Identify which cell holds the provided text, then report its (x, y) central coordinate. 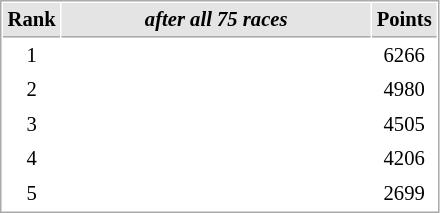
4206 (404, 158)
4505 (404, 124)
2 (32, 90)
3 (32, 124)
2699 (404, 194)
after all 75 races (216, 20)
4980 (404, 90)
6266 (404, 56)
4 (32, 158)
Rank (32, 20)
1 (32, 56)
Points (404, 20)
5 (32, 194)
